Detect which cell encompasses the target text, then output its (x, y) center coordinate. 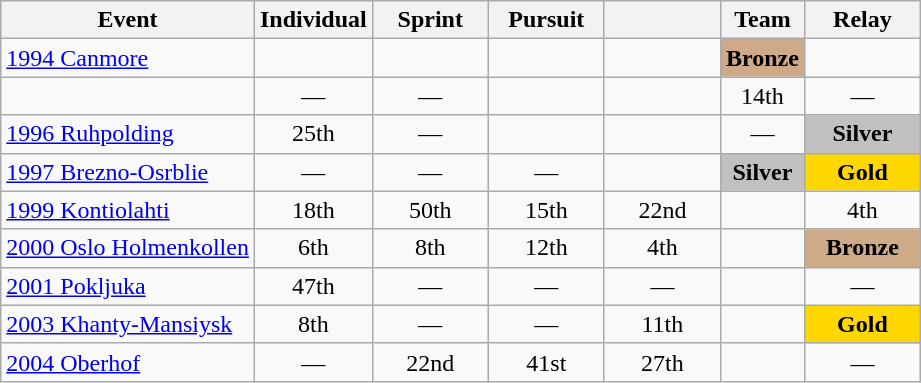
1996 Ruhpolding (128, 134)
2000 Oslo Holmenkollen (128, 248)
15th (546, 210)
14th (762, 96)
18th (313, 210)
11th (662, 324)
1999 Kontiolahti (128, 210)
2001 Pokljuka (128, 286)
Team (762, 20)
12th (546, 248)
1994 Canmore (128, 58)
Event (128, 20)
Relay (862, 20)
41st (546, 362)
47th (313, 286)
Individual (313, 20)
2003 Khanty-Mansiysk (128, 324)
1997 Brezno-Osrblie (128, 172)
27th (662, 362)
2004 Oberhof (128, 362)
25th (313, 134)
Pursuit (546, 20)
50th (430, 210)
6th (313, 248)
Sprint (430, 20)
